Detect which cell encompasses the target text, then output its (x, y) center coordinate. 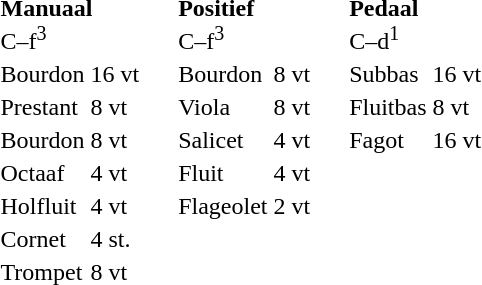
Fluitbas (388, 107)
16 vt (115, 74)
4 st. (115, 239)
Bourdon (223, 74)
Viola (223, 107)
Salicet (223, 140)
2 vt (292, 206)
Fluit (223, 173)
Flageolet (223, 206)
Subbas (388, 74)
Fagot (388, 140)
